Find where the given text appears and provide that cell's center as (X, Y) coordinate. 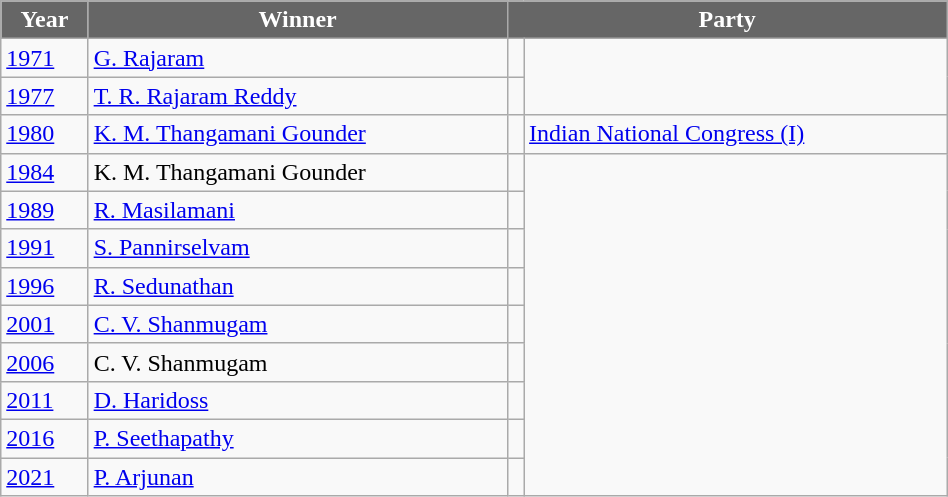
2021 (44, 477)
P. Arjunan (298, 477)
Indian National Congress (I) (736, 134)
T. R. Rajaram Reddy (298, 96)
2006 (44, 362)
1996 (44, 286)
1971 (44, 58)
R. Sedunathan (298, 286)
G. Rajaram (298, 58)
D. Haridoss (298, 400)
1977 (44, 96)
Year (44, 20)
2011 (44, 400)
S. Pannirselvam (298, 248)
Winner (298, 20)
2016 (44, 438)
1989 (44, 210)
Party (727, 20)
R. Masilamani (298, 210)
1991 (44, 248)
1984 (44, 172)
P. Seethapathy (298, 438)
2001 (44, 324)
1980 (44, 134)
